Output the [X, Y] coordinate of the center of the cell containing the given text.  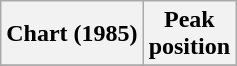
Peakposition [189, 34]
Chart (1985) [72, 34]
